Capture the cell that displays the provided text and extract its [X, Y] central coordinate. 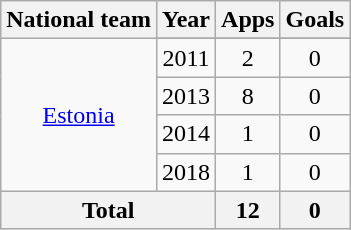
2 [248, 58]
National team [79, 20]
Goals [315, 20]
Total [108, 210]
8 [248, 96]
2013 [186, 96]
2011 [186, 58]
12 [248, 210]
2014 [186, 134]
Apps [248, 20]
2018 [186, 172]
Year [186, 20]
Estonia [79, 115]
